For the text-containing cell, return its midpoint in [x, y] coordinate format. 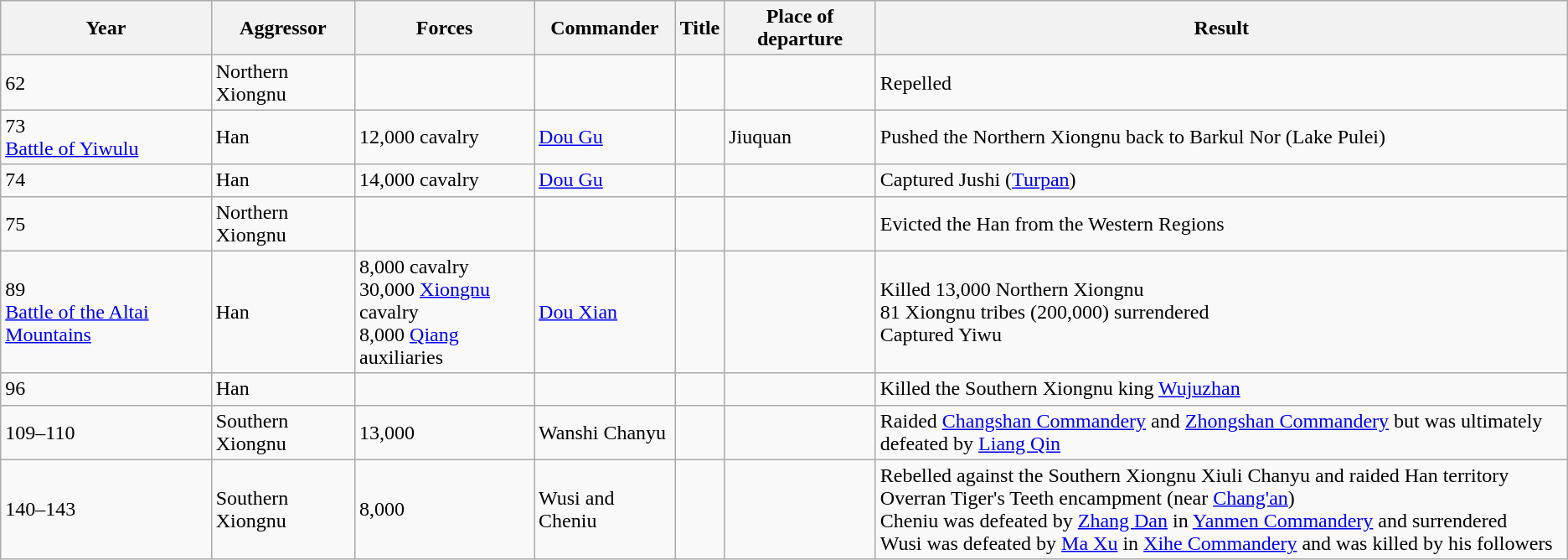
62 [106, 82]
Place of departure [801, 29]
Forces [445, 29]
12,000 cavalry [445, 137]
8,000 [445, 510]
140–143 [106, 510]
109–110 [106, 433]
Title [700, 29]
Aggressor [283, 29]
Repelled [1221, 82]
Commander [605, 29]
73Battle of Yiwulu [106, 137]
Captured Jushi (Turpan) [1221, 180]
Evicted the Han from the Western Regions [1221, 223]
Wusi and Cheniu [605, 510]
Dou Xian [605, 312]
8,000 cavalry30,000 Xiongnu cavalry8,000 Qiang auxiliaries [445, 312]
14,000 cavalry [445, 180]
75 [106, 223]
Killed 13,000 Northern Xiongnu81 Xiongnu tribes (200,000) surrenderedCaptured Yiwu [1221, 312]
74 [106, 180]
96 [106, 389]
Result [1221, 29]
Raided Changshan Commandery and Zhongshan Commandery but was ultimately defeated by Liang Qin [1221, 433]
13,000 [445, 433]
Jiuquan [801, 137]
Year [106, 29]
Pushed the Northern Xiongnu back to Barkul Nor (Lake Pulei) [1221, 137]
Killed the Southern Xiongnu king Wujuzhan [1221, 389]
Wanshi Chanyu [605, 433]
89Battle of the Altai Mountains [106, 312]
